Locate the cell with the specified text and output its (X, Y) center coordinate. 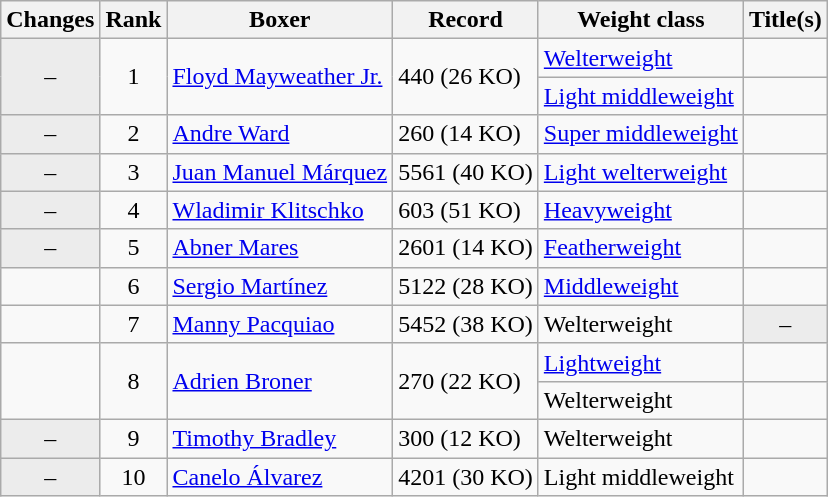
Changes (50, 20)
Title(s) (785, 20)
Featherweight (640, 248)
Abner Mares (280, 248)
5 (134, 248)
7 (134, 324)
8 (134, 381)
260 (14 KO) (466, 134)
10 (134, 477)
1 (134, 77)
Wladimir Klitschko (280, 210)
2 (134, 134)
3 (134, 172)
Floyd Mayweather Jr. (280, 77)
440 (26 KO) (466, 77)
2601 (14 KO) (466, 248)
Boxer (280, 20)
270 (22 KO) (466, 381)
Middleweight (640, 286)
5452 (38 KO) (466, 324)
9 (134, 438)
Rank (134, 20)
603 (51 KO) (466, 210)
300 (12 KO) (466, 438)
Andre Ward (280, 134)
Adrien Broner (280, 381)
4 (134, 210)
5122 (28 KO) (466, 286)
Sergio Martínez (280, 286)
Manny Pacquiao (280, 324)
Lightweight (640, 362)
Canelo Álvarez (280, 477)
Light welterweight (640, 172)
Super middleweight (640, 134)
Timothy Bradley (280, 438)
Weight class (640, 20)
6 (134, 286)
Juan Manuel Márquez (280, 172)
5561 (40 KO) (466, 172)
Record (466, 20)
Heavyweight (640, 210)
4201 (30 KO) (466, 477)
